Search for the cell housing the specified text and yield its (X, Y) center coordinate. 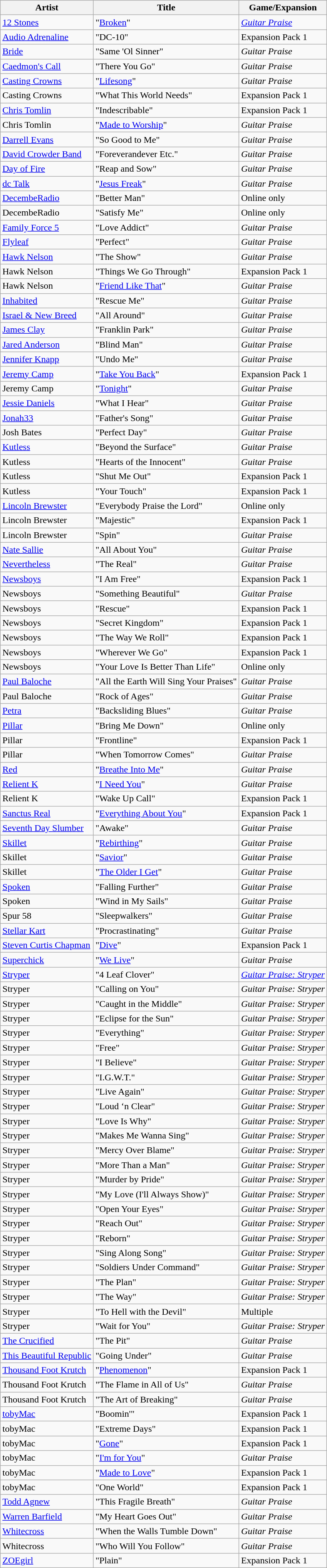
"Who Will You Follow" (166, 1546)
"Rescue" (166, 608)
"Bring Me Down" (166, 725)
Superchick (47, 960)
"Your Love Is Better Than Life" (166, 667)
"The Plan" (166, 1282)
"Breathe Into Me" (166, 769)
"We Live" (166, 960)
"Caught in the Middle" (166, 1004)
"Backsliding Blues" (166, 711)
"I Believe" (166, 1062)
Jonah33 (47, 418)
"Open Your Eyes" (166, 1209)
Multiple (283, 1311)
"Loud ‘n Clear" (166, 1106)
Family Force 5 (47, 227)
"Eclipse for the Sun" (166, 1018)
"Phenomenon" (166, 1370)
"Same 'Ol Sinner" (166, 52)
Stellar Kart (47, 931)
Title (166, 8)
"Reborn" (166, 1238)
"Rock of Ages" (166, 696)
"Hearts of the Innocent" (166, 462)
"Wherever We Go" (166, 652)
"Reach Out" (166, 1224)
"Something Beautiful" (166, 593)
12 Stones (47, 22)
Israel & New Breed (47, 315)
"Shut Me Out" (166, 476)
"Falling Further" (166, 886)
"The Pit" (166, 1341)
dc Talk (47, 184)
Petra (47, 711)
"Procrastinating" (166, 931)
"Secret Kingdom" (166, 623)
"This Fragile Breath" (166, 1502)
"Love Addict" (166, 227)
"When the Walls Tumble Down" (166, 1531)
"Broken" (166, 22)
Inhabited (47, 301)
ZOEgirl (47, 1560)
"When Tomorrow Comes" (166, 755)
"Sleepwalkers" (166, 916)
"Everything" (166, 1033)
"The Art of Breaking" (166, 1399)
"Made to Love" (166, 1473)
"Rebirthing" (166, 843)
The Crucified (47, 1341)
"Going Under" (166, 1355)
"I Am Free" (166, 579)
"Things We Go Through" (166, 271)
"So Good to Me" (166, 139)
"Father's Song" (166, 418)
"Dive" (166, 945)
"Wind in My Sails" (166, 901)
"The Older I Get" (166, 872)
"Take You Back" (166, 374)
"Wake Up Call" (166, 799)
"Majestic" (166, 520)
"Made to Worship" (166, 125)
Artist (47, 8)
Caedmon's Call (47, 66)
"Perfect" (166, 242)
"Better Man" (166, 198)
"Perfect Day" (166, 433)
"Indescribable" (166, 110)
"What This World Needs" (166, 95)
"Friend Like That" (166, 286)
Warren Barfield (47, 1516)
David Crowder Band (47, 154)
Flyleaf (47, 242)
"All the Earth Will Sing Your Praises" (166, 682)
"Everything About You" (166, 813)
Nevertheless (47, 564)
"Savior" (166, 857)
"Blind Man" (166, 344)
"Everybody Praise the Lord" (166, 506)
"Franklin Park" (166, 330)
Jessie Daniels (47, 403)
"I.G.W.T." (166, 1077)
James Clay (47, 330)
"One World" (166, 1487)
"Lifesong" (166, 81)
"DC-10" (166, 37)
"Reap and Sow" (166, 169)
"All About You" (166, 550)
Game/Expansion (283, 8)
"Awake" (166, 828)
"I Need You" (166, 784)
"To Hell with the Devil" (166, 1311)
"There You Go" (166, 66)
Sanctus Real (47, 813)
Bride (47, 52)
"Frontline" (166, 740)
"Tonight" (166, 388)
"More Than a Man" (166, 1165)
Steven Curtis Chapman (47, 945)
"Soldiers Under Command" (166, 1267)
"Spin" (166, 535)
This Beautiful Republic (47, 1355)
Nate Sallie (47, 550)
Red (47, 769)
Audio Adrenaline (47, 37)
"Beyond the Surface" (166, 447)
"Live Again" (166, 1092)
"Plain" (166, 1560)
"Foreverandever Etc." (166, 154)
"The Flame in All of Us" (166, 1385)
"Boomin'" (166, 1414)
"Free" (166, 1048)
Jennifer Knapp (47, 359)
"Love Is Why" (166, 1121)
"Sing Along Song" (166, 1253)
"Jesus Freak" (166, 184)
Day of Fire (47, 169)
"My Love (I'll Always Show)" (166, 1194)
"The Way" (166, 1297)
"Gone" (166, 1443)
"All Around" (166, 315)
Josh Bates (47, 433)
"Makes Me Wanna Sing" (166, 1136)
"The Way We Roll" (166, 637)
"What I Hear" (166, 403)
"Wait for You" (166, 1326)
"The Show" (166, 257)
Todd Agnew (47, 1502)
"The Real" (166, 564)
"Mercy Over Blame" (166, 1150)
"4 Leaf Clover" (166, 975)
"Murder by Pride" (166, 1180)
"Your Touch" (166, 491)
"Calling on You" (166, 989)
"I'm for You" (166, 1458)
"Satisfy Me" (166, 213)
"Extreme Days" (166, 1429)
Seventh Day Slumber (47, 828)
"Rescue Me" (166, 301)
"My Heart Goes Out" (166, 1516)
"Undo Me" (166, 359)
Jared Anderson (47, 344)
Spur 58 (47, 916)
Darrell Evans (47, 139)
